Search for the cell housing the specified text and yield its (x, y) center coordinate. 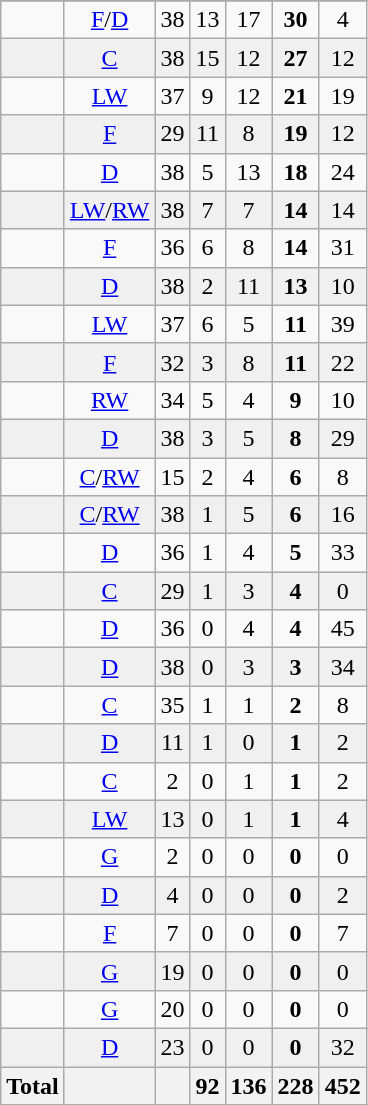
39 (342, 324)
Total (33, 1085)
30 (296, 20)
21 (296, 96)
20 (172, 1009)
35 (172, 705)
16 (342, 515)
33 (342, 553)
LW/RW (110, 210)
92 (208, 1085)
18 (296, 172)
136 (248, 1085)
452 (342, 1085)
17 (248, 20)
22 (342, 362)
45 (342, 629)
27 (296, 58)
24 (342, 172)
31 (342, 248)
228 (296, 1085)
F/D (110, 20)
23 (172, 1047)
RW (110, 400)
